Extract the (X, Y) coordinate from the center of the cell holding the provided text.  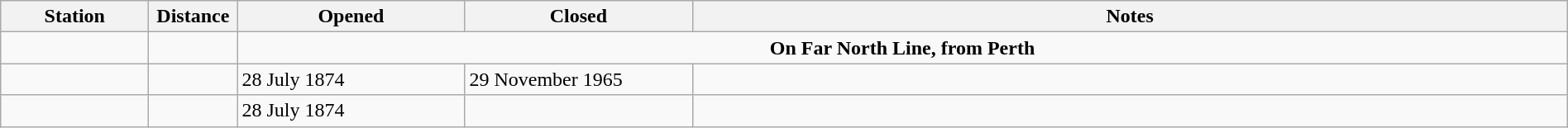
Notes (1130, 17)
Opened (351, 17)
Closed (579, 17)
Station (74, 17)
On Far North Line, from Perth (902, 48)
29 November 1965 (579, 79)
Distance (194, 17)
